Scan for the cell matching the given text and deliver its [x, y] coordinate at center. 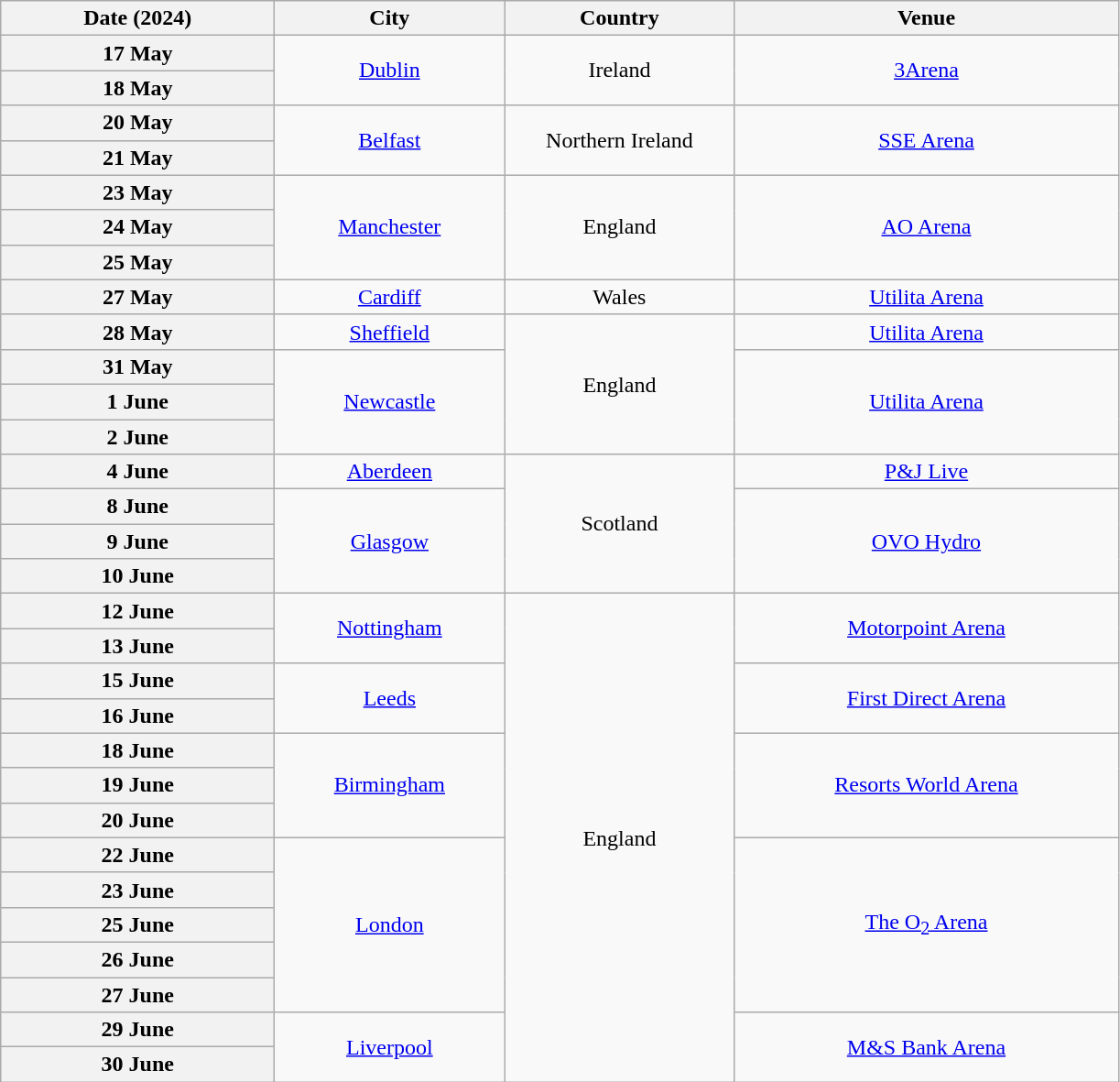
3Arena [927, 71]
Wales [619, 297]
12 June [137, 611]
London [390, 924]
23 June [137, 890]
13 June [137, 646]
21 May [137, 158]
City [390, 18]
22 June [137, 855]
1 June [137, 401]
25 June [137, 924]
P&J Live [927, 472]
Sheffield [390, 332]
25 May [137, 262]
Aberdeen [390, 472]
Newcastle [390, 401]
15 June [137, 681]
27 May [137, 297]
Birmingham [390, 785]
M&S Bank Arena [927, 1047]
29 June [137, 1030]
Nottingham [390, 628]
8 June [137, 507]
Liverpool [390, 1047]
Date (2024) [137, 18]
27 June [137, 994]
Leeds [390, 698]
Motorpoint Arena [927, 628]
Manchester [390, 227]
26 June [137, 959]
SSE Arena [927, 140]
Dublin [390, 71]
Ireland [619, 71]
First Direct Arena [927, 698]
10 June [137, 576]
19 June [137, 785]
Country [619, 18]
Northern Ireland [619, 140]
Glasgow [390, 541]
2 June [137, 437]
23 May [137, 192]
24 May [137, 227]
18 May [137, 88]
17 May [137, 53]
Cardiff [390, 297]
28 May [137, 332]
AO Arena [927, 227]
Venue [927, 18]
16 June [137, 716]
20 June [137, 820]
Resorts World Arena [927, 785]
4 June [137, 472]
9 June [137, 541]
30 June [137, 1065]
18 June [137, 750]
The O2 Arena [927, 924]
20 May [137, 123]
31 May [137, 366]
Belfast [390, 140]
Scotland [619, 524]
OVO Hydro [927, 541]
